From the cell containing the given text, extract its center point as [X, Y] coordinate. 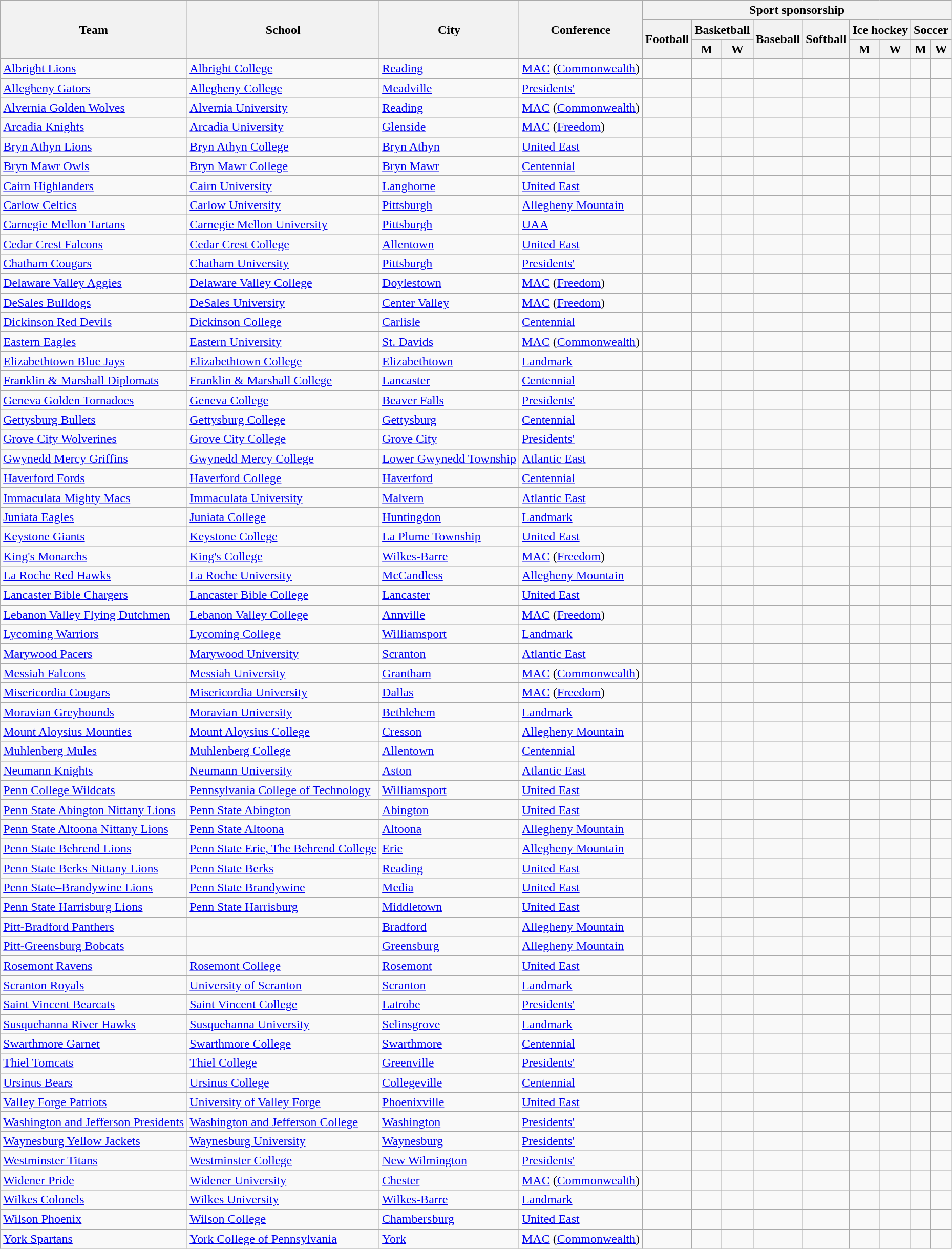
Altoona [450, 829]
Elizabethtown [450, 361]
Grove City College [283, 439]
Thiel Tomcats [94, 1063]
Penn State Abington [283, 809]
Carnegie Mellon University [283, 224]
Wilkes Colonels [94, 1200]
St. Davids [450, 342]
Media [450, 888]
Penn College Wildcats [94, 790]
Delaware Valley Aggies [94, 283]
Penn State Harrisburg [283, 907]
Bryn Mawr College [283, 166]
Lower Gwynedd Township [450, 459]
La Roche Red Hawks [94, 576]
Annville [450, 615]
Soccer [931, 30]
Misericordia University [283, 693]
Keystone College [283, 536]
Arcadia Knights [94, 127]
Alvernia University [283, 108]
Dallas [450, 693]
DeSales University [283, 303]
Widener Pride [94, 1180]
Penn State Erie, The Behrend College [283, 848]
Conference [581, 30]
Allegheny Gators [94, 88]
Moravian University [283, 712]
School [283, 30]
Washington and Jefferson Presidents [94, 1121]
Cedar Crest Falcons [94, 244]
York [450, 1239]
DeSales Bulldogs [94, 303]
Pitt-Greensburg Bobcats [94, 946]
Lancaster Bible College [283, 595]
Chester [450, 1180]
Wilson Phoenix [94, 1219]
Penn State Berks Nittany Lions [94, 868]
Chatham Cougars [94, 264]
Dickinson College [283, 322]
Grantham [450, 673]
York College of Pennsylvania [283, 1239]
Washington [450, 1121]
Bryn Athyn College [283, 147]
UAA [581, 224]
Dickinson Red Devils [94, 322]
Scranton Royals [94, 985]
Greenville [450, 1063]
La Roche University [283, 576]
Bryn Athyn Lions [94, 147]
Elizabethtown Blue Jays [94, 361]
Carnegie Mellon Tartans [94, 224]
Penn State Berks [283, 868]
Cresson [450, 732]
Eastern University [283, 342]
Marywood University [283, 654]
Haverford [450, 478]
Keystone Giants [94, 536]
Pennsylvania College of Technology [283, 790]
Phoenixville [450, 1102]
City [450, 30]
King's Monarchs [94, 556]
Penn State Behrend Lions [94, 848]
Saint Vincent College [283, 1005]
Abington [450, 809]
Susquehanna University [283, 1024]
Team [94, 30]
Huntingdon [450, 517]
Saint Vincent Bearcats [94, 1005]
Middletown [450, 907]
Gwynedd Mercy Griffins [94, 459]
Westminster Titans [94, 1160]
Lebanon Valley Flying Dutchmen [94, 615]
Bryn Mawr [450, 166]
Latrobe [450, 1005]
Football [667, 39]
Lycoming Warriors [94, 634]
Carlow University [283, 205]
New Wilmington [450, 1160]
Rosemont [450, 966]
Langhorne [450, 185]
Gettysburg [450, 420]
McCandless [450, 576]
Ursinus Bears [94, 1083]
Juniata Eagles [94, 517]
Baseball [778, 39]
Gwynedd Mercy College [283, 459]
Grove City Wolverines [94, 439]
Swarthmore College [283, 1044]
Malvern [450, 497]
Beaver Falls [450, 400]
Carlow Celtics [94, 205]
Rosemont College [283, 966]
Messiah Falcons [94, 673]
Cairn Highlanders [94, 185]
Haverford College [283, 478]
Albright Lions [94, 69]
Arcadia University [283, 127]
Pitt-Bradford Panthers [94, 927]
Waynesburg Yellow Jackets [94, 1141]
Waynesburg [450, 1141]
Delaware Valley College [283, 283]
Erie [450, 848]
Bryn Athyn [450, 147]
Franklin & Marshall Diplomats [94, 381]
Swarthmore [450, 1044]
Misericordia Cougars [94, 693]
Thiel College [283, 1063]
Carlisle [450, 322]
Selinsgrove [450, 1024]
Immaculata University [283, 497]
Lycoming College [283, 634]
Gettysburg Bullets [94, 420]
Penn State Harrisburg Lions [94, 907]
La Plume Township [450, 536]
Aston [450, 771]
Mount Aloysius College [283, 732]
Collegeville [450, 1083]
Softball [827, 39]
Wilkes University [283, 1200]
Marywood Pacers [94, 654]
Elizabethtown College [283, 361]
University of Valley Forge [283, 1102]
Messiah University [283, 673]
Wilson College [283, 1219]
Muhlenberg Mules [94, 751]
Rosemont Ravens [94, 966]
Neumann University [283, 771]
Penn State Altoona [283, 829]
Mount Aloysius Mounties [94, 732]
Franklin & Marshall College [283, 381]
Juniata College [283, 517]
Susquehanna River Hawks [94, 1024]
Penn State Brandywine [283, 888]
Widener University [283, 1180]
Moravian Greyhounds [94, 712]
Basketball [722, 30]
Westminster College [283, 1160]
Ice hockey [880, 30]
Meadville [450, 88]
Glenside [450, 127]
Sport sponsorship [797, 10]
Alvernia Golden Wolves [94, 108]
Washington and Jefferson College [283, 1121]
Allegheny College [283, 88]
Bryn Mawr Owls [94, 166]
Penn State Altoona Nittany Lions [94, 829]
Chambersburg [450, 1219]
Grove City [450, 439]
Lebanon Valley College [283, 615]
Ursinus College [283, 1083]
Waynesburg University [283, 1141]
Penn State–Brandywine Lions [94, 888]
Penn State Abington Nittany Lions [94, 809]
Bradford [450, 927]
Gettysburg College [283, 420]
Geneva College [283, 400]
York Spartans [94, 1239]
Valley Forge Patriots [94, 1102]
Muhlenberg College [283, 751]
Haverford Fords [94, 478]
Immaculata Mighty Macs [94, 497]
University of Scranton [283, 985]
Cedar Crest College [283, 244]
King's College [283, 556]
Lancaster Bible Chargers [94, 595]
Neumann Knights [94, 771]
Greensburg [450, 946]
Geneva Golden Tornadoes [94, 400]
Swarthmore Garnet [94, 1044]
Center Valley [450, 303]
Albright College [283, 69]
Doylestown [450, 283]
Bethlehem [450, 712]
Chatham University [283, 264]
Cairn University [283, 185]
Eastern Eagles [94, 342]
